Detect which cell encompasses the target text, then output its (X, Y) center coordinate. 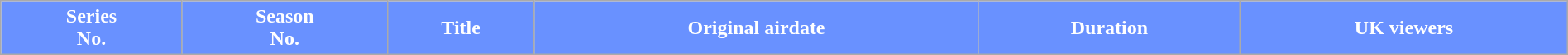
UK viewers (1404, 28)
SeriesNo. (92, 28)
SeasonNo. (284, 28)
Title (461, 28)
Duration (1110, 28)
Original airdate (756, 28)
